Determine the [x, y] coordinate at the center of the cell enclosing the given text.  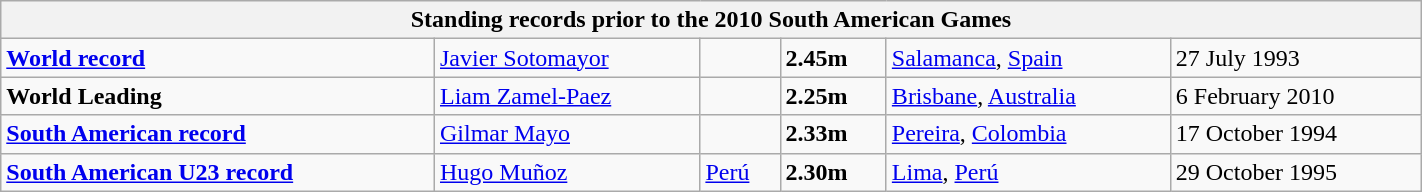
Brisbane, Australia [1028, 96]
Perú [740, 172]
29 October 1995 [1296, 172]
2.30m [833, 172]
World Leading [218, 96]
2.25m [833, 96]
Standing records prior to the 2010 South American Games [711, 20]
6 February 2010 [1296, 96]
27 July 1993 [1296, 58]
Pereira, Colombia [1028, 134]
2.45m [833, 58]
2.33m [833, 134]
Lima, Perú [1028, 172]
World record [218, 58]
Liam Zamel-Paez [566, 96]
Salamanca, Spain [1028, 58]
Hugo Muñoz [566, 172]
17 October 1994 [1296, 134]
Javier Sotomayor [566, 58]
Gilmar Mayo [566, 134]
South American U23 record [218, 172]
South American record [218, 134]
